Scan for the cell matching the given text and deliver its (X, Y) coordinate at center. 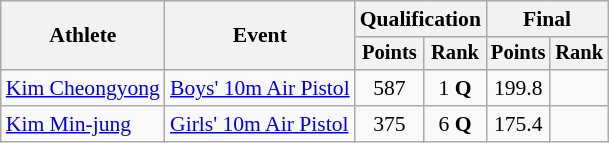
175.4 (518, 124)
Boys' 10m Air Pistol (260, 88)
375 (390, 124)
199.8 (518, 88)
Final (547, 19)
Girls' 10m Air Pistol (260, 124)
6 Q (455, 124)
587 (390, 88)
1 Q (455, 88)
Qualification (420, 19)
Athlete (83, 36)
Event (260, 36)
Kim Min-jung (83, 124)
Kim Cheongyong (83, 88)
